Identify which cell holds the provided text, then report its [X, Y] central coordinate. 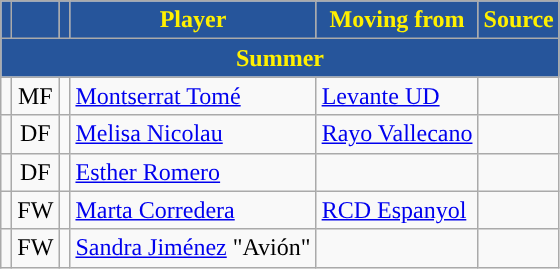
RCD Espanyol [397, 210]
Player [193, 20]
Summer [280, 58]
Moving from [397, 20]
Sandra Jiménez "Avión" [193, 248]
MF [36, 96]
Levante UD [397, 96]
Rayo Vallecano [397, 134]
Esther Romero [193, 172]
Melisa Nicolau [193, 134]
Montserrat Tomé [193, 96]
Source [518, 20]
Marta Corredera [193, 210]
